Determine the (x, y) coordinate at the center of the cell enclosing the given text.  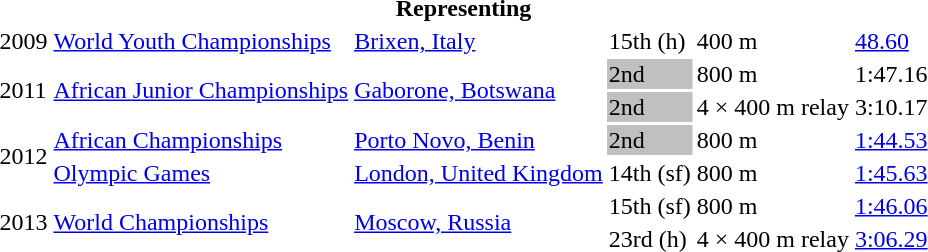
Brixen, Italy (479, 41)
15th (sf) (650, 206)
World Youth Championships (201, 41)
African Junior Championships (201, 90)
Olympic Games (201, 173)
4 × 400 m relay (772, 107)
400 m (772, 41)
London, United Kingdom (479, 173)
15th (h) (650, 41)
14th (sf) (650, 173)
Gaborone, Botswana (479, 90)
African Championships (201, 140)
Porto Novo, Benin (479, 140)
